Capture the cell that displays the provided text and extract its [x, y] central coordinate. 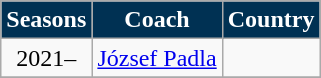
2021– [46, 58]
József Padla [157, 58]
Seasons [46, 20]
Coach [157, 20]
Country [271, 20]
